Scan for the cell matching the given text and deliver its (x, y) coordinate at center. 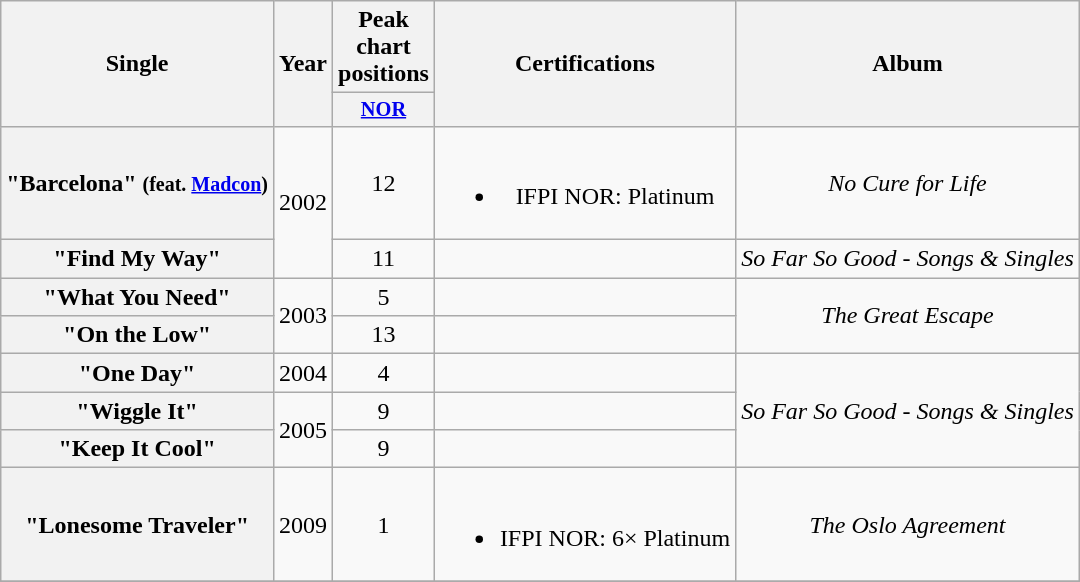
2002 (304, 202)
"Barcelona" (feat. Madcon) (138, 182)
Peak chart positions (384, 47)
The Great Escape (908, 316)
13 (384, 335)
"Keep It Cool" (138, 449)
Single (138, 64)
11 (384, 259)
2004 (304, 373)
5 (384, 297)
"Lonesome Traveler" (138, 524)
"On the Low" (138, 335)
1 (384, 524)
"Wiggle It" (138, 411)
12 (384, 182)
Album (908, 64)
The Oslo Agreement (908, 524)
Year (304, 64)
2005 (304, 430)
No Cure for Life (908, 182)
"Find My Way" (138, 259)
Certifications (584, 64)
IFPI NOR: Platinum (584, 182)
NOR (384, 110)
"One Day" (138, 373)
2009 (304, 524)
2003 (304, 316)
IFPI NOR: 6× Platinum (584, 524)
"What You Need" (138, 297)
4 (384, 373)
